Scan for the cell matching the given text and deliver its (x, y) coordinate at center. 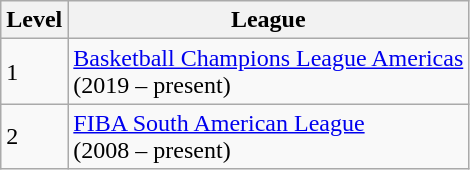
FIBA South American League(2008 – present) (268, 136)
League (268, 20)
1 (34, 72)
Basketball Champions League Americas(2019 – present) (268, 72)
Level (34, 20)
2 (34, 136)
